Identify which cell holds the provided text, then report its (x, y) central coordinate. 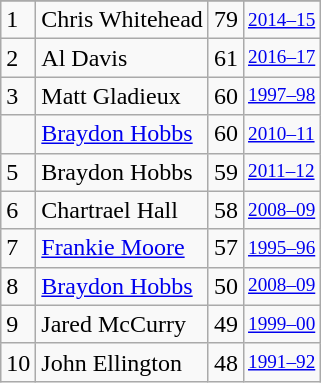
1991–92 (281, 362)
3 (18, 96)
48 (226, 362)
61 (226, 58)
79 (226, 20)
5 (18, 172)
50 (226, 286)
58 (226, 210)
Al Davis (122, 58)
Frankie Moore (122, 248)
2 (18, 58)
8 (18, 286)
9 (18, 324)
57 (226, 248)
Jared McCurry (122, 324)
1999–00 (281, 324)
10 (18, 362)
2010–11 (281, 134)
2016–17 (281, 58)
1 (18, 20)
Chartrael Hall (122, 210)
Chris Whitehead (122, 20)
2011–12 (281, 172)
1995–96 (281, 248)
7 (18, 248)
Matt Gladieux (122, 96)
6 (18, 210)
John Ellington (122, 362)
1997–98 (281, 96)
49 (226, 324)
2014–15 (281, 20)
59 (226, 172)
